Return (X, Y) of the center of cell containing provided text 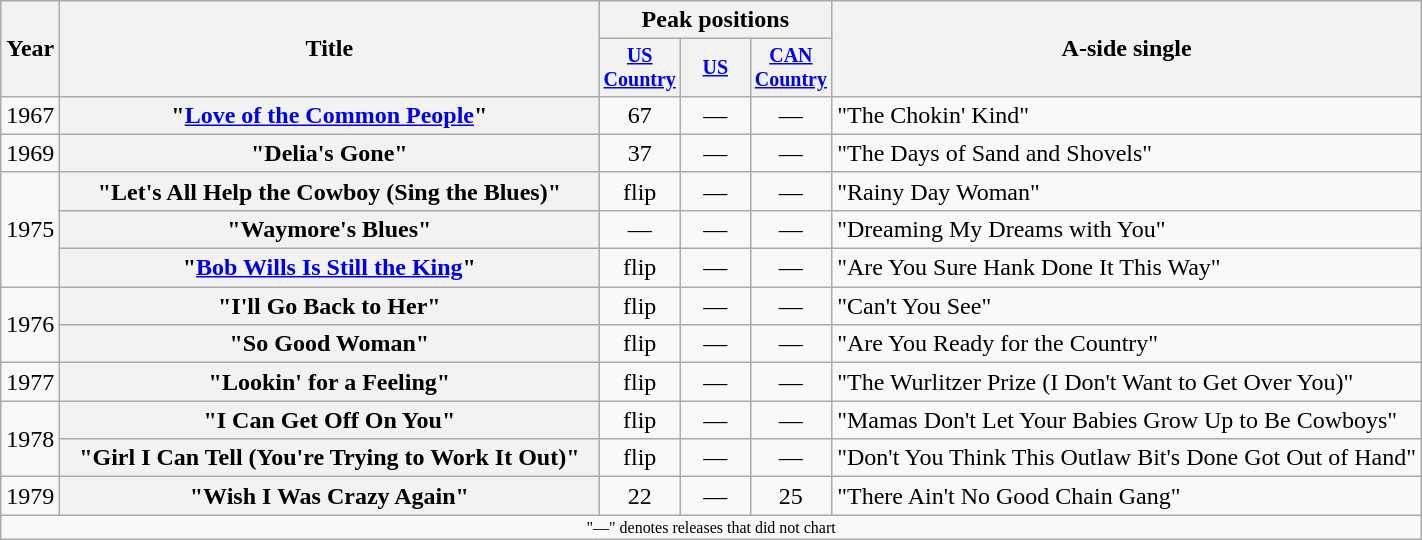
"Waymore's Blues" (330, 229)
Year (30, 49)
"Are You Ready for the Country" (1127, 344)
CAN Country (791, 68)
1969 (30, 153)
"The Days of Sand and Shovels" (1127, 153)
25 (791, 496)
"Bob Wills Is Still the King" (330, 268)
22 (640, 496)
37 (640, 153)
1976 (30, 325)
"Can't You See" (1127, 306)
"Wish I Was Crazy Again" (330, 496)
"So Good Woman" (330, 344)
"—" denotes releases that did not chart (712, 527)
"The Chokin' Kind" (1127, 115)
"Are You Sure Hank Done It This Way" (1127, 268)
"The Wurlitzer Prize (I Don't Want to Get Over You)" (1127, 382)
1978 (30, 439)
"Delia's Gone" (330, 153)
US (716, 68)
1977 (30, 382)
"I Can Get Off On You" (330, 420)
"Mamas Don't Let Your Babies Grow Up to Be Cowboys" (1127, 420)
1967 (30, 115)
67 (640, 115)
"I'll Go Back to Her" (330, 306)
"There Ain't No Good Chain Gang" (1127, 496)
1979 (30, 496)
US Country (640, 68)
"Rainy Day Woman" (1127, 191)
"Lookin' for a Feeling" (330, 382)
"Girl I Can Tell (You're Trying to Work It Out)" (330, 458)
A-side single (1127, 49)
Title (330, 49)
"Love of the Common People" (330, 115)
Peak positions (716, 20)
"Dreaming My Dreams with You" (1127, 229)
"Don't You Think This Outlaw Bit's Done Got Out of Hand" (1127, 458)
1975 (30, 229)
"Let's All Help the Cowboy (Sing the Blues)" (330, 191)
